Detect which cell encompasses the target text, then output its (x, y) center coordinate. 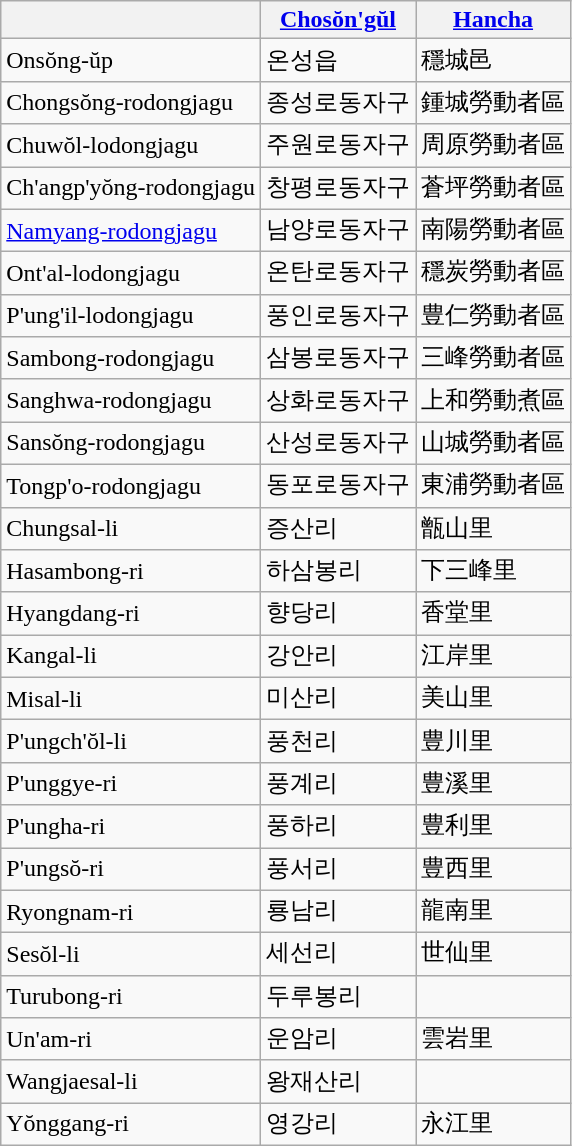
풍서리 (338, 870)
Sansŏng-rodongjagu (131, 444)
龍南里 (494, 912)
Un'am-ri (131, 1040)
종성로동자구 (338, 102)
上和勞動煮區 (494, 400)
삼봉로동자구 (338, 358)
豊溪里 (494, 784)
주원로동자구 (338, 146)
Hyangdang-ri (131, 614)
三峰勞動者區 (494, 358)
Chongsŏng-rodongjagu (131, 102)
풍하리 (338, 826)
룡남리 (338, 912)
Chosŏn'gŭl (338, 20)
창평로동자구 (338, 188)
美山里 (494, 698)
Ryongnam-ri (131, 912)
P'unggye-ri (131, 784)
東浦勞動者區 (494, 486)
豊利里 (494, 826)
豊仁勞動者區 (494, 316)
下三峰里 (494, 572)
南陽勞動者區 (494, 230)
Wangjaesal-li (131, 1082)
동포로동자구 (338, 486)
Hasambong-ri (131, 572)
穩城邑 (494, 60)
Onsŏng-ŭp (131, 60)
P'ungsŏ-ri (131, 870)
향당리 (338, 614)
미산리 (338, 698)
蒼坪勞動者區 (494, 188)
Chungsal-li (131, 528)
豊西里 (494, 870)
풍계리 (338, 784)
Hancha (494, 20)
Sambong-rodongjagu (131, 358)
山城勞動者區 (494, 444)
온성읍 (338, 60)
世仙里 (494, 954)
甑山里 (494, 528)
Ont'al-lodongjagu (131, 274)
香堂里 (494, 614)
운암리 (338, 1040)
왕재산리 (338, 1082)
鍾城勞動者區 (494, 102)
Sanghwa-rodongjagu (131, 400)
하삼봉리 (338, 572)
강안리 (338, 656)
온탄로동자구 (338, 274)
Kangal-li (131, 656)
雲岩里 (494, 1040)
상화로동자구 (338, 400)
영강리 (338, 1124)
Chuwŏl-lodongjagu (131, 146)
세선리 (338, 954)
증산리 (338, 528)
Yŏnggang-ri (131, 1124)
풍인로동자구 (338, 316)
두루봉리 (338, 996)
산성로동자구 (338, 444)
P'ungch'ŏl-li (131, 742)
풍천리 (338, 742)
豊川里 (494, 742)
江岸里 (494, 656)
Misal-li (131, 698)
Tongp'o-rodongjagu (131, 486)
Namyang-rodongjagu (131, 230)
穩炭勞動者區 (494, 274)
永江里 (494, 1124)
Turubong-ri (131, 996)
P'ung'il-lodongjagu (131, 316)
남양로동자구 (338, 230)
Ch'angp'yŏng-rodongjagu (131, 188)
Sesŏl-li (131, 954)
周原勞動者區 (494, 146)
P'ungha-ri (131, 826)
